Determine the (x, y) coordinate at the center of the cell enclosing the given text.  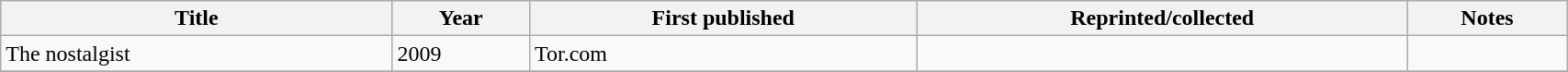
Notes (1486, 18)
Tor.com (724, 54)
Reprinted/collected (1162, 18)
First published (724, 18)
2009 (461, 54)
Title (197, 18)
Year (461, 18)
The nostalgist (197, 54)
